Capture the cell that displays the provided text and extract its (x, y) central coordinate. 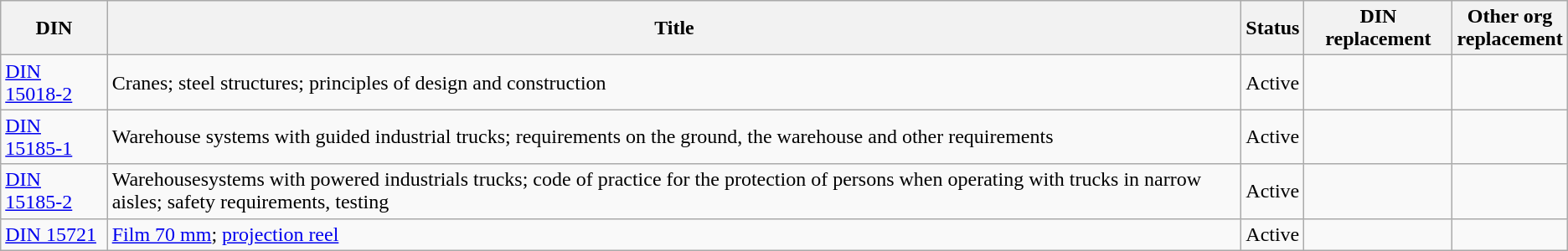
Film 70 mm; projection reel (674, 234)
Cranes; steel structures; principles of design and construction (674, 82)
DIN replacement (1379, 28)
Warehouse systems with guided industrial trucks; requirements on the ground, the warehouse and other requirements (674, 137)
DIN 15018-2 (54, 82)
DIN 15721 (54, 234)
Status (1273, 28)
DIN 15185-2 (54, 191)
Other orgreplacement (1509, 28)
DIN (54, 28)
DIN 15185-1 (54, 137)
Title (674, 28)
